Output the (X, Y) coordinate of the center of the cell containing the given text.  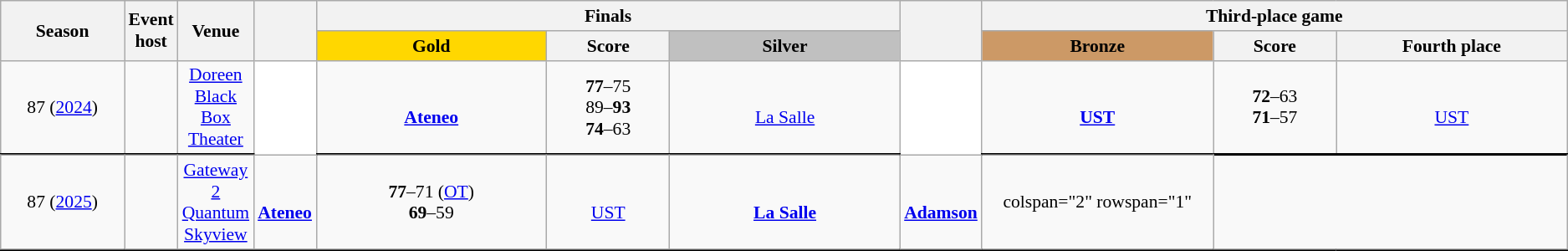
Gateway 2 Quantum Skyview (216, 202)
colspan="2" rowspan="1" (1097, 202)
Gold (432, 46)
Fourth place (1452, 46)
87 (2024) (63, 107)
Event host (151, 30)
Silver (784, 46)
Doreen Black Box Theater (216, 107)
Season (63, 30)
87 (2025) (63, 202)
77–7589–9374–63 (607, 107)
72–6371–57 (1274, 107)
Bronze (1097, 46)
Adamson (941, 202)
Third-place game (1274, 16)
Finals (608, 16)
Venue (216, 30)
77–71 (OT)69–59 (432, 202)
